Provide the [X, Y] coordinate of the cell's center where the given text is located.  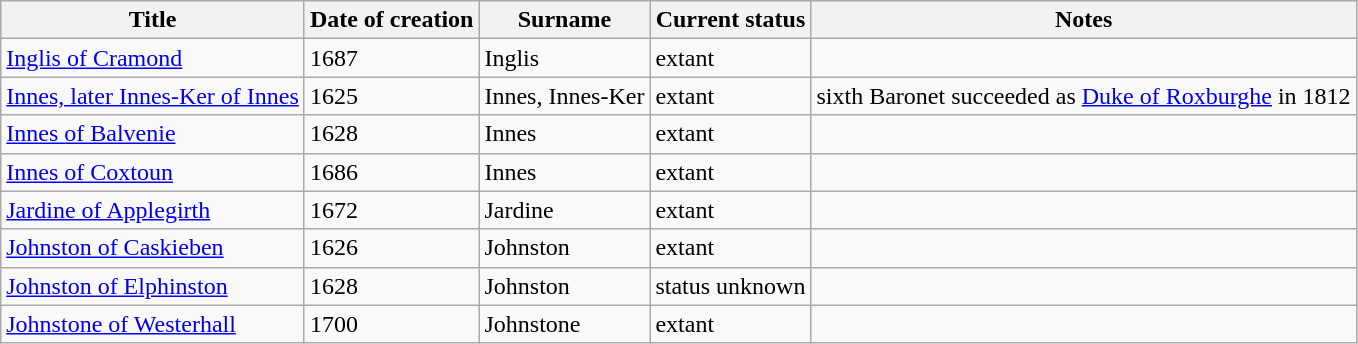
Title [153, 20]
sixth Baronet succeeded as Duke of Roxburghe in 1812 [1084, 96]
1687 [392, 58]
Johnstone [564, 324]
1700 [392, 324]
Innes of Coxtoun [153, 172]
Inglis of Cramond [153, 58]
Jardine [564, 210]
Johnstone of Westerhall [153, 324]
Surname [564, 20]
Johnston of Elphinston [153, 286]
Johnston of Caskieben [153, 248]
Innes of Balvenie [153, 134]
1686 [392, 172]
Date of creation [392, 20]
status unknown [730, 286]
Innes, Innes-Ker [564, 96]
1626 [392, 248]
1672 [392, 210]
Innes, later Innes-Ker of Innes [153, 96]
Inglis [564, 58]
Current status [730, 20]
Jardine of Applegirth [153, 210]
Notes [1084, 20]
1625 [392, 96]
